Detect which cell encompasses the target text, then output its [X, Y] center coordinate. 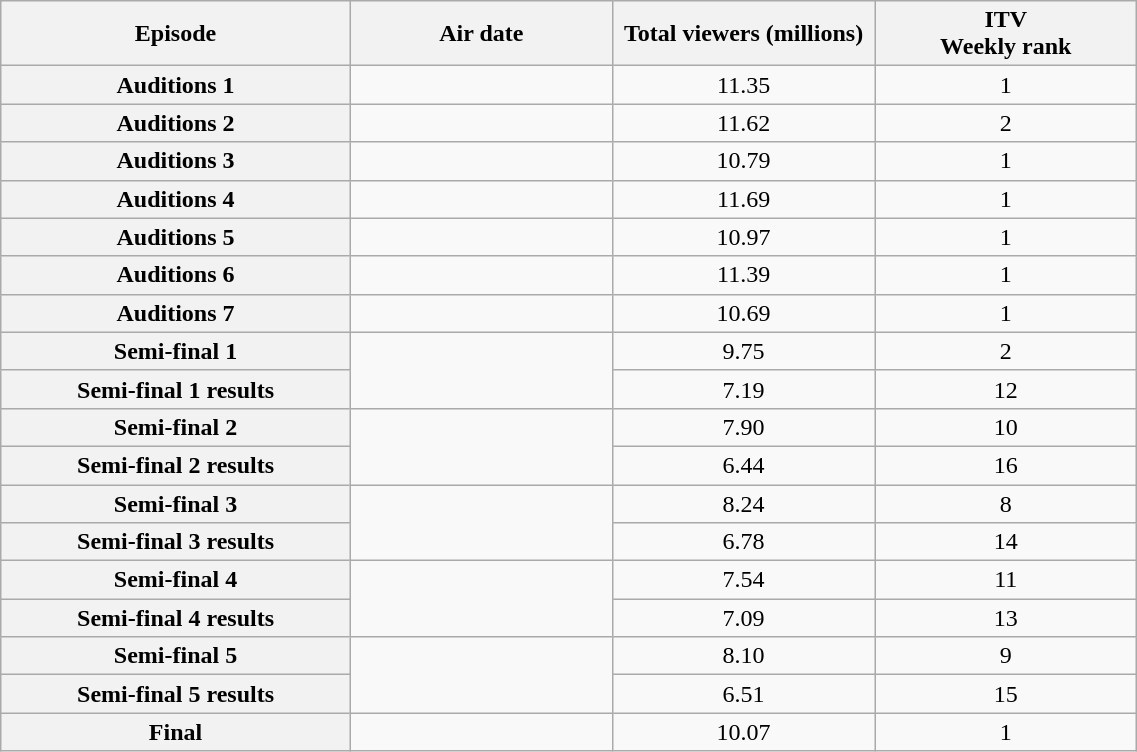
9.75 [743, 351]
Air date [481, 34]
7.54 [743, 580]
8.10 [743, 656]
Auditions 3 [176, 161]
10.79 [743, 161]
Final [176, 732]
Semi-final 4 [176, 580]
11.62 [743, 123]
6.78 [743, 542]
ITVWeekly rank [1006, 34]
Auditions 7 [176, 313]
Auditions 2 [176, 123]
Semi-final 2 results [176, 465]
13 [1006, 618]
12 [1006, 389]
10.97 [743, 237]
Auditions 1 [176, 85]
10 [1006, 427]
Semi-final 3 results [176, 542]
Semi-final 1 [176, 351]
7.09 [743, 618]
6.51 [743, 694]
8.24 [743, 503]
14 [1006, 542]
8 [1006, 503]
Semi-final 5 [176, 656]
10.69 [743, 313]
Semi-final 4 results [176, 618]
Semi-final 3 [176, 503]
Total viewers (millions) [743, 34]
Semi-final 1 results [176, 389]
11.69 [743, 199]
10.07 [743, 732]
11.35 [743, 85]
Auditions 6 [176, 275]
7.90 [743, 427]
15 [1006, 694]
7.19 [743, 389]
Semi-final 2 [176, 427]
11.39 [743, 275]
Episode [176, 34]
6.44 [743, 465]
Auditions 5 [176, 237]
9 [1006, 656]
Auditions 4 [176, 199]
11 [1006, 580]
Semi-final 5 results [176, 694]
16 [1006, 465]
